Scan for the cell matching the given text and deliver its (x, y) coordinate at center. 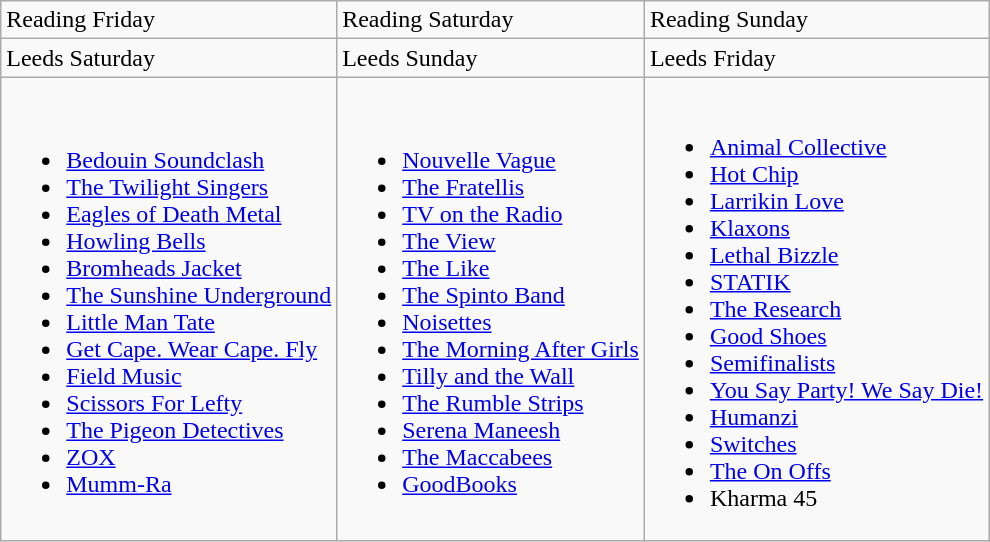
Leeds Friday (816, 58)
Leeds Saturday (169, 58)
Reading Friday (169, 20)
Reading Sunday (816, 20)
Leeds Sunday (491, 58)
Reading Saturday (491, 20)
